Find where the given text appears and provide that cell's center as (X, Y) coordinate. 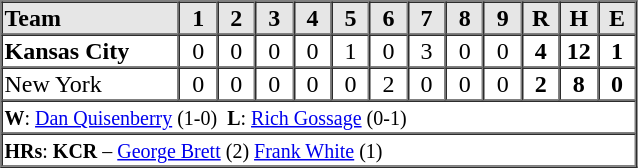
5 (350, 18)
R (541, 18)
HRs: KCR – George Brett (2) Frank White (1) (319, 150)
E (617, 18)
Kansas City (91, 50)
H (579, 18)
New York (91, 84)
12 (579, 50)
7 (427, 18)
W: Dan Quisenberry (1-0) L: Rich Gossage (0-1) (319, 116)
6 (388, 18)
Team (91, 18)
9 (503, 18)
